Search for the cell housing the specified text and yield its (X, Y) center coordinate. 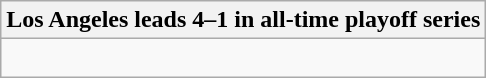
Los Angeles leads 4–1 in all-time playoff series (244, 20)
